Output the [x, y] coordinate of the center of the cell containing the given text.  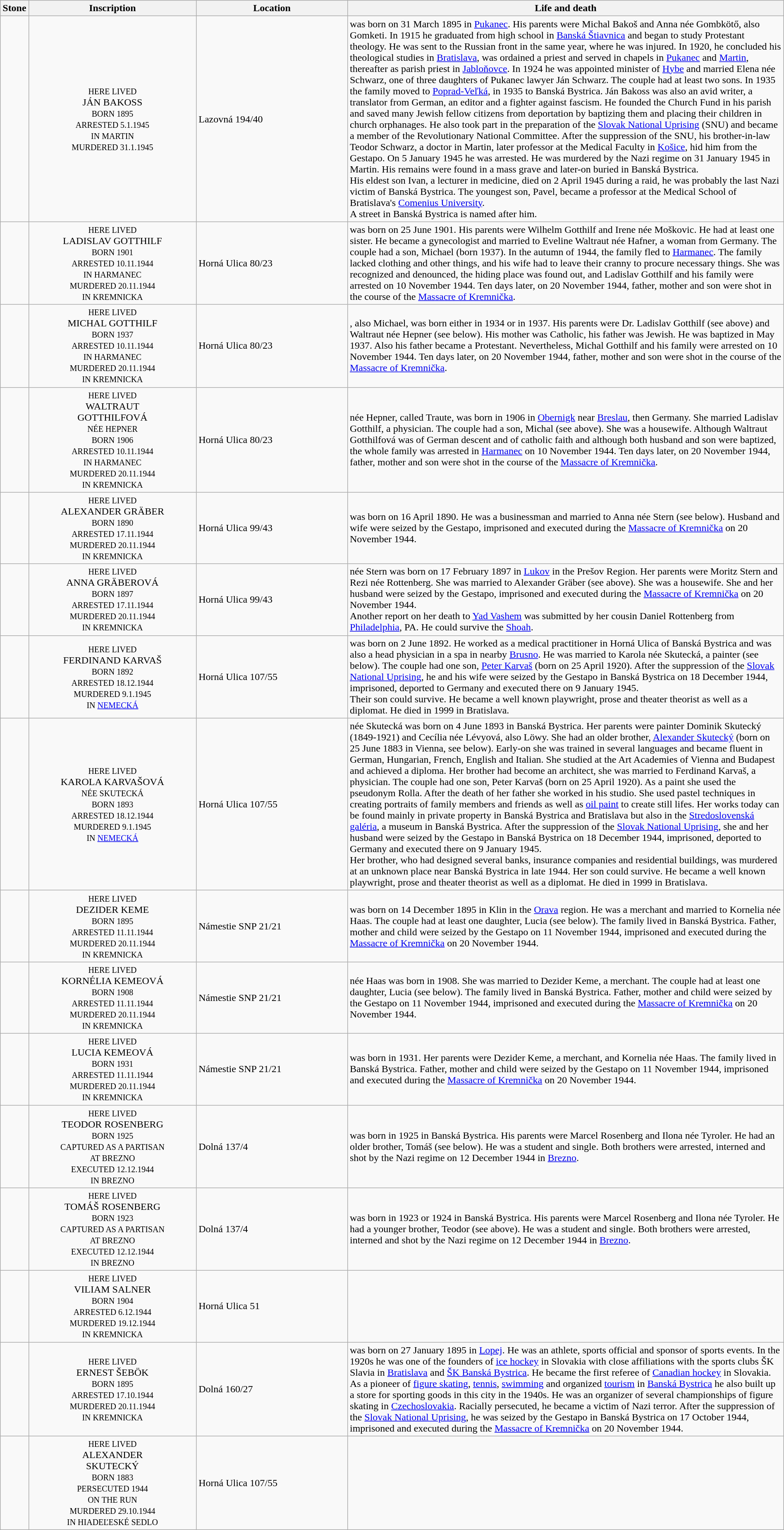
HERE LIVEDKAROLA KARVAŠOVÁNÉE SKUTECKÁBORN 1893ARRESTED 18.12.1944MURDERED 9.1.1945IN NEMECKÁ [112, 804]
Inscription [112, 8]
HERE LIVEDVILIAM SALNERBORN 1904ARRESTED 6.12.1944MURDERED 19.12.1944IN KREMNICKA [112, 1306]
HERE LIVEDLUCIA KEMEOVÁBORN 1931ARRESTED 11.11.1944MURDERED 20.11.1944IN KREMNICKA [112, 1069]
Location [272, 8]
Dolná 160/27 [272, 1389]
HERE LIVEDERNEST ŠEBÖKBORN 1895ARRESTED 17.10.1944MURDERED 20.11.1944IN KREMNICKA [112, 1389]
HERE LIVEDJÁN BAKOSSBORN 1895ARRESTED 5.1.1945IN MARTINMURDERED 31.1.1945 [112, 119]
HERE LIVEDANNA GRÄBEROVÁBORN 1897ARRESTED 17.11.1944MURDERED 20.11.1944IN KREMNICKA [112, 600]
HERE LIVEDALEXANDER GRÄBERBORN 1890ARRESTED 17.11.1944MURDERED 20.11.1944IN KREMNICKA [112, 528]
HERE LIVEDTOMÁŠ ROSENBERGBORN 1923CAPTURED AS A PARTISANAT BREZNOEXECUTED 12.12.1944IN BREZNO [112, 1229]
HERE LIVEDALEXANDERSKUTECKÝBORN 1883PERSECUTED 1944ON THE RUNMURDERED 29.10.1944IN HIADEĽESKÉ SEDLO [112, 1483]
HERE LIVEDTEODOR ROSENBERGBORN 1925CAPTURED AS A PARTISANAT BREZNOEXECUTED 12.12.1944IN BREZNO [112, 1147]
HERE LIVEDLADISLAV GOTTHILFBORN 1901ARRESTED 10.11.1944IN HARMANECMURDERED 20.11.1944IN KREMNICKA [112, 263]
HERE LIVEDFERDINAND KARVAŠBORN 1892ARRESTED 18.12.1944MURDERED 9.1.1945IN NEMECKÁ [112, 677]
HERE LIVEDMICHAL GOTTHILFBORN 1937ARRESTED 10.11.1944IN HARMANECMURDERED 20.11.1944IN KREMNICKA [112, 346]
Horná Ulica 51 [272, 1306]
Lazovná 194/40 [272, 119]
HERE LIVEDKORNÉLIA KEMEOVÁBORN 1908ARRESTED 11.11.1944MURDERED 20.11.1944IN KREMNICKA [112, 998]
HERE LIVEDWALTRAUTGOTTHILFOVÁNÉE HEPNERBORN 1906ARRESTED 10.11.1944IN HARMANECMURDERED 20.11.1944IN KREMNICKA [112, 440]
Stone [14, 8]
HERE LIVEDDEZIDER KEMEBORN 1895ARRESTED 11.11.1944MURDERED 20.11.1944IN KREMNICKA [112, 926]
Life and death [566, 8]
